Return [x, y] of the center of cell containing provided text 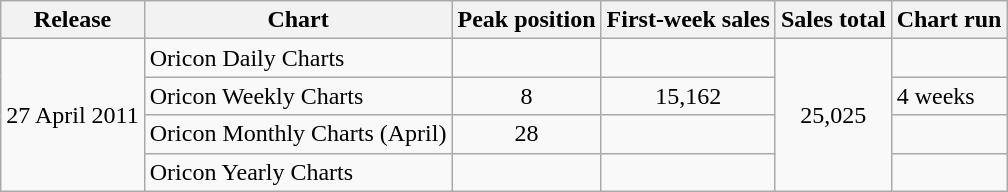
Oricon Monthly Charts (April) [298, 134]
8 [526, 96]
First-week sales [688, 20]
Oricon Weekly Charts [298, 96]
25,025 [833, 115]
Chart [298, 20]
Oricon Daily Charts [298, 58]
Release [73, 20]
4 weeks [949, 96]
15,162 [688, 96]
27 April 2011 [73, 115]
Peak position [526, 20]
Oricon Yearly Charts [298, 172]
28 [526, 134]
Chart run [949, 20]
Sales total [833, 20]
